Identify which cell holds the provided text, then report its [X, Y] central coordinate. 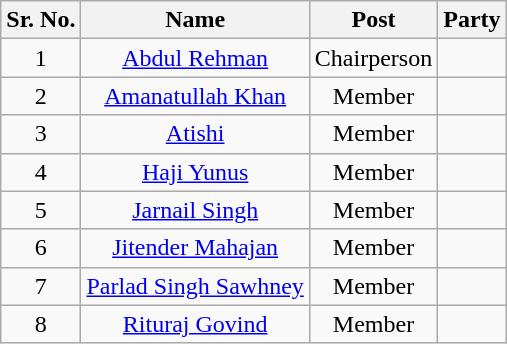
Amanatullah Khan [195, 96]
Chairperson [373, 58]
2 [41, 96]
1 [41, 58]
3 [41, 134]
Haji Yunus [195, 172]
Post [373, 20]
4 [41, 172]
8 [41, 324]
Atishi [195, 134]
7 [41, 286]
6 [41, 248]
Jitender Mahajan [195, 248]
Party [472, 20]
5 [41, 210]
Parlad Singh Sawhney [195, 286]
Jarnail Singh [195, 210]
Name [195, 20]
Rituraj Govind [195, 324]
Sr. No. [41, 20]
Abdul Rehman [195, 58]
